For the text-containing cell, return its midpoint in (X, Y) coordinate format. 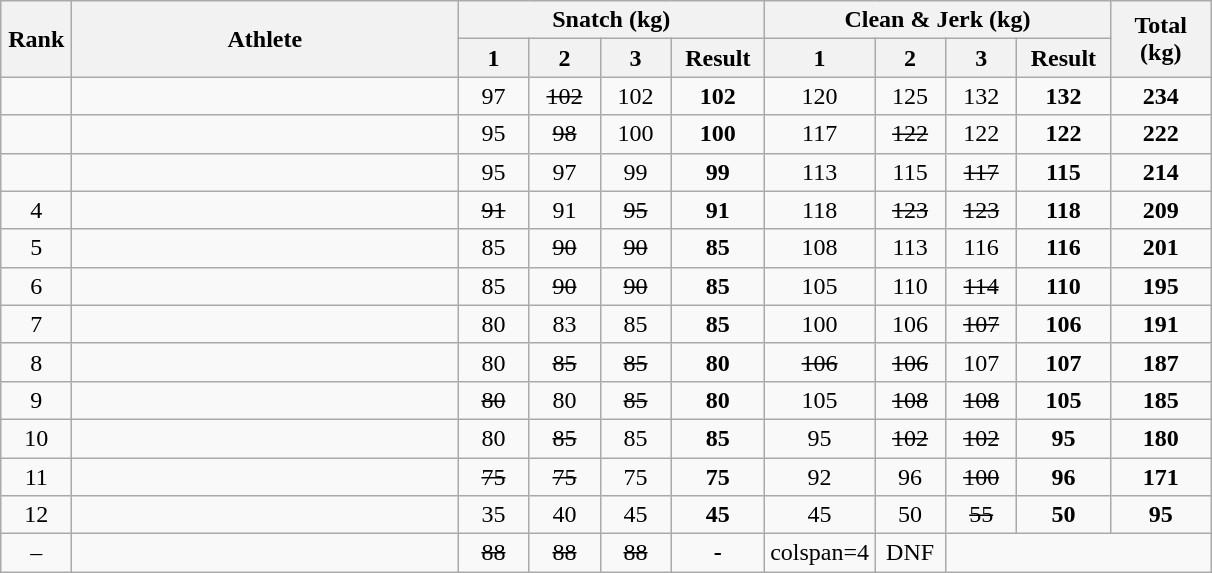
10 (36, 438)
8 (36, 362)
9 (36, 400)
12 (36, 515)
234 (1160, 96)
11 (36, 477)
Athlete (265, 39)
83 (564, 324)
180 (1160, 438)
201 (1160, 248)
98 (564, 134)
40 (564, 515)
Rank (36, 39)
171 (1160, 477)
185 (1160, 400)
5 (36, 248)
colspan=4 (820, 553)
– (36, 553)
209 (1160, 210)
187 (1160, 362)
125 (910, 96)
195 (1160, 286)
120 (820, 96)
Snatch (kg) (612, 20)
114 (982, 286)
55 (982, 515)
4 (36, 210)
- (718, 553)
214 (1160, 172)
6 (36, 286)
Total (kg) (1160, 39)
222 (1160, 134)
Clean & Jerk (kg) (938, 20)
DNF (910, 553)
92 (820, 477)
7 (36, 324)
35 (494, 515)
191 (1160, 324)
